Return the (x, y) coordinate for the center point of the cell that contains the specified text.  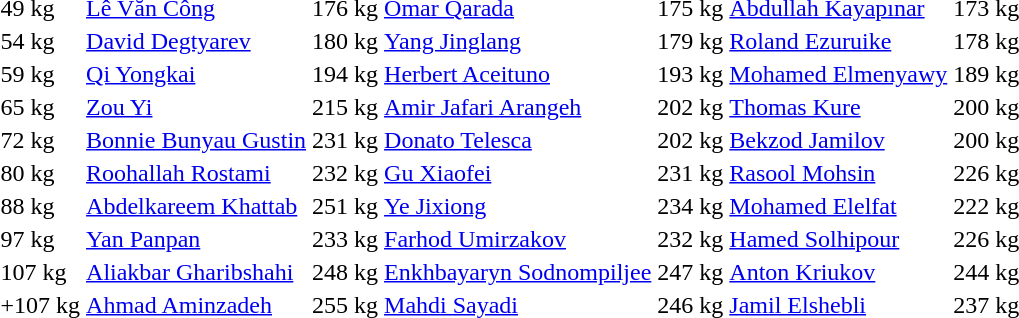
193 kg (690, 74)
Roohallah Rostami (196, 173)
Bonnie Bunyau Gustin (196, 140)
Hamed Solhipour (838, 239)
Donato Telesca (518, 140)
Bekzod Jamilov (838, 140)
179 kg (690, 41)
215 kg (346, 107)
Zou Yi (196, 107)
Mohamed Elelfat (838, 206)
Ye Jixiong (518, 206)
247 kg (690, 272)
251 kg (346, 206)
Yan Panpan (196, 239)
Thomas Kure (838, 107)
Aliakbar Gharibshahi (196, 272)
Yang Jinglang (518, 41)
180 kg (346, 41)
Roland Ezuruike (838, 41)
233 kg (346, 239)
David Degtyarev (196, 41)
Herbert Aceituno (518, 74)
Amir Jafari Arangeh (518, 107)
Rasool Mohsin (838, 173)
Mohamed Elmenyawy (838, 74)
Enkhbayaryn Sodnompiljee (518, 272)
Farhod Umirzakov (518, 239)
Anton Kriukov (838, 272)
248 kg (346, 272)
234 kg (690, 206)
Qi Yongkai (196, 74)
194 kg (346, 74)
Abdelkareem Khattab (196, 206)
Gu Xiaofei (518, 173)
